Return the (X, Y) coordinate for the center point of the cell that contains the specified text.  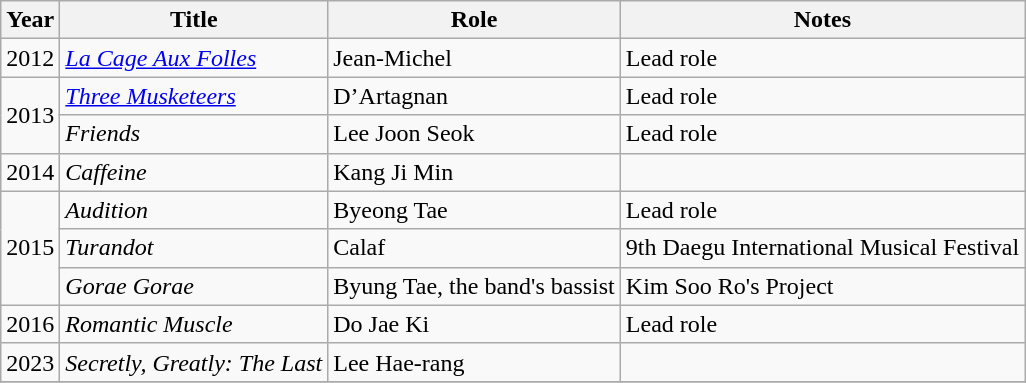
Calaf (474, 248)
Title (194, 20)
2013 (30, 115)
2016 (30, 324)
Lee Hae-rang (474, 362)
Gorae Gorae (194, 286)
Role (474, 20)
D’Artagnan (474, 96)
Notes (822, 20)
Secretly, Greatly: The Last (194, 362)
Three Musketeers (194, 96)
2014 (30, 172)
Year (30, 20)
2015 (30, 248)
Kim Soo Ro's Project (822, 286)
Byung Tae, the band's bassist (474, 286)
Lee Joon Seok (474, 134)
La Cage Aux Folles (194, 58)
9th Daegu International Musical Festival (822, 248)
2023 (30, 362)
Turandot (194, 248)
Do Jae Ki (474, 324)
Romantic Muscle (194, 324)
Caffeine (194, 172)
Byeong Tae (474, 210)
2012 (30, 58)
Friends (194, 134)
Kang Ji Min (474, 172)
Jean-Michel (474, 58)
Audition (194, 210)
